Provide the (x, y) coordinate of the cell's center where the given text is located.  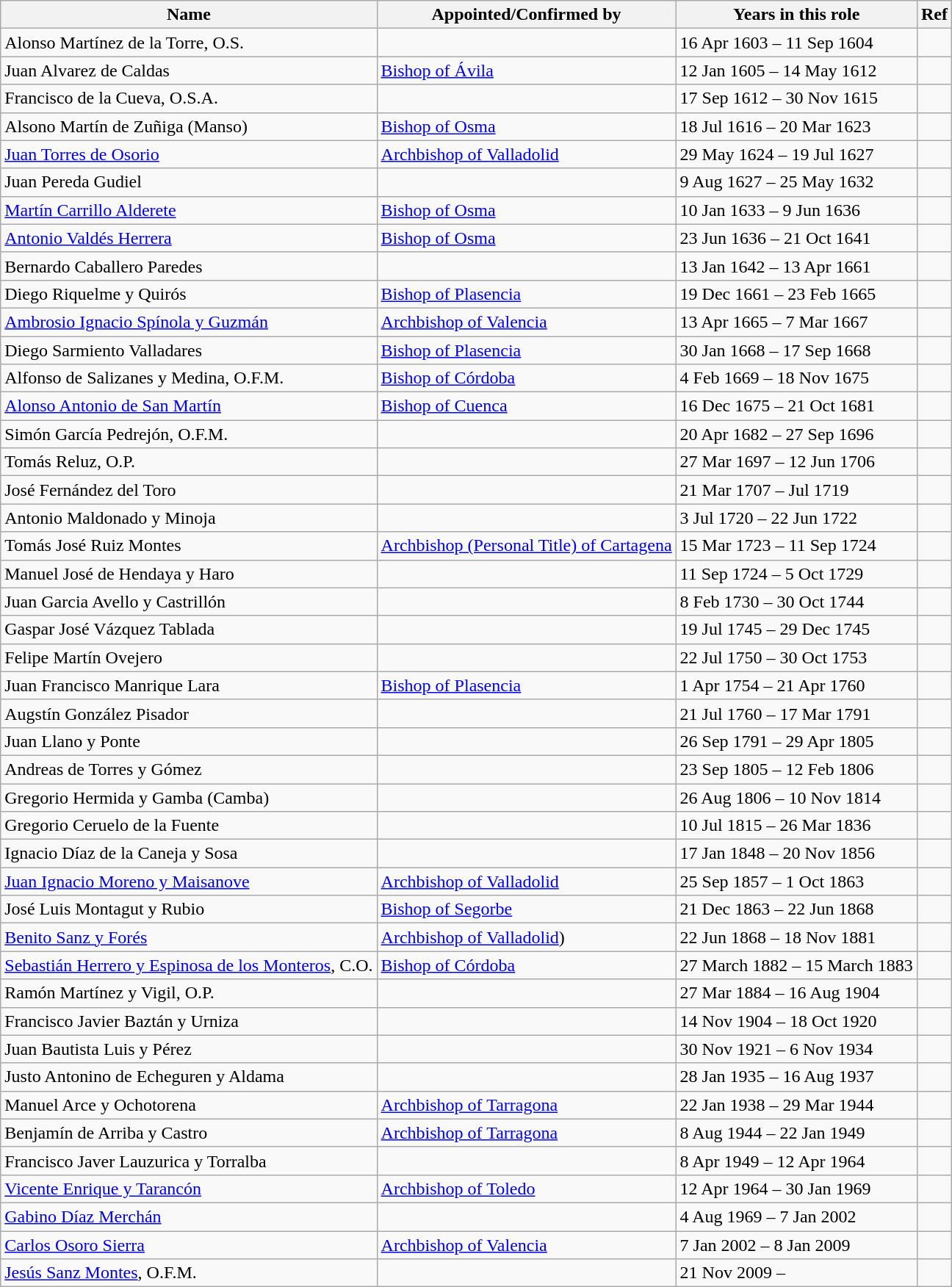
20 Apr 1682 – 27 Sep 1696 (796, 434)
21 Nov 2009 – (796, 1273)
1 Apr 1754 – 21 Apr 1760 (796, 685)
30 Nov 1921 – 6 Nov 1934 (796, 1049)
Carlos Osoro Sierra (189, 1245)
Antonio Valdés Herrera (189, 238)
26 Sep 1791 – 29 Apr 1805 (796, 741)
7 Jan 2002 – 8 Jan 2009 (796, 1245)
Name (189, 15)
9 Aug 1627 – 25 May 1632 (796, 182)
17 Jan 1848 – 20 Nov 1856 (796, 854)
José Fernández del Toro (189, 490)
25 Sep 1857 – 1 Oct 1863 (796, 882)
Alsono Martín de Zuñiga (Manso) (189, 126)
10 Jul 1815 – 26 Mar 1836 (796, 826)
Bernardo Caballero Paredes (189, 266)
14 Nov 1904 – 18 Oct 1920 (796, 1021)
José Luis Montagut y Rubio (189, 909)
Diego Riquelme y Quirós (189, 294)
Manuel Arce y Ochotorena (189, 1105)
Diego Sarmiento Valladares (189, 350)
27 March 1882 – 15 March 1883 (796, 965)
8 Aug 1944 – 22 Jan 1949 (796, 1133)
22 Jan 1938 – 29 Mar 1944 (796, 1105)
Justo Antonino de Echeguren y Aldama (189, 1077)
Simón García Pedrejón, O.F.M. (189, 434)
Archbishop of Toledo (526, 1189)
Juan Alvarez de Caldas (189, 71)
15 Mar 1723 – 11 Sep 1724 (796, 546)
3 Jul 1720 – 22 Jun 1722 (796, 518)
Alonso Martínez de la Torre, O.S. (189, 43)
Tomás Reluz, O.P. (189, 462)
Jesús Sanz Montes, O.F.M. (189, 1273)
Ambrosio Ignacio Spínola y Guzmán (189, 322)
Gregorio Hermida y Gamba (Camba) (189, 797)
Juan Francisco Manrique Lara (189, 685)
4 Feb 1669 – 18 Nov 1675 (796, 378)
Andreas de Torres y Gómez (189, 769)
Francisco Javer Lauzurica y Torralba (189, 1161)
Ignacio Díaz de la Caneja y Sosa (189, 854)
Vicente Enrique y Tarancón (189, 1189)
Gaspar José Vázquez Tablada (189, 630)
Sebastián Herrero y Espinosa de los Monteros, C.O. (189, 965)
Archbishop (Personal Title) of Cartagena (526, 546)
Alonso Antonio de San Martín (189, 406)
30 Jan 1668 – 17 Sep 1668 (796, 350)
19 Jul 1745 – 29 Dec 1745 (796, 630)
Gregorio Ceruelo de la Fuente (189, 826)
17 Sep 1612 – 30 Nov 1615 (796, 98)
4 Aug 1969 – 7 Jan 2002 (796, 1216)
Tomás José Ruiz Montes (189, 546)
21 Mar 1707 – Jul 1719 (796, 490)
Juan Ignacio Moreno y Maisanove (189, 882)
11 Sep 1724 – 5 Oct 1729 (796, 574)
Ramón Martínez y Vigil, O.P. (189, 993)
Felipe Martín Ovejero (189, 657)
28 Jan 1935 – 16 Aug 1937 (796, 1077)
Juan Pereda Gudiel (189, 182)
Ref (934, 15)
12 Jan 1605 – 14 May 1612 (796, 71)
Benito Sanz y Forés (189, 937)
Antonio Maldonado y Minoja (189, 518)
Alfonso de Salizanes y Medina, O.F.M. (189, 378)
29 May 1624 – 19 Jul 1627 (796, 154)
27 Mar 1697 – 12 Jun 1706 (796, 462)
Benjamín de Arriba y Castro (189, 1133)
Manuel José de Hendaya y Haro (189, 574)
Augstín González Pisador (189, 713)
21 Jul 1760 – 17 Mar 1791 (796, 713)
Juan Bautista Luis y Pérez (189, 1049)
Bishop of Cuenca (526, 406)
Years in this role (796, 15)
Juan Torres de Osorio (189, 154)
23 Sep 1805 – 12 Feb 1806 (796, 769)
22 Jun 1868 – 18 Nov 1881 (796, 937)
27 Mar 1884 – 16 Aug 1904 (796, 993)
26 Aug 1806 – 10 Nov 1814 (796, 797)
19 Dec 1661 – 23 Feb 1665 (796, 294)
16 Dec 1675 – 21 Oct 1681 (796, 406)
Appointed/Confirmed by (526, 15)
12 Apr 1964 – 30 Jan 1969 (796, 1189)
Bishop of Segorbe (526, 909)
18 Jul 1616 – 20 Mar 1623 (796, 126)
8 Feb 1730 – 30 Oct 1744 (796, 602)
13 Apr 1665 – 7 Mar 1667 (796, 322)
Francisco Javier Baztán y Urniza (189, 1021)
13 Jan 1642 – 13 Apr 1661 (796, 266)
16 Apr 1603 – 11 Sep 1604 (796, 43)
Francisco de la Cueva, O.S.A. (189, 98)
Juan Garcia Avello y Castrillón (189, 602)
Gabino Díaz Merchán (189, 1216)
Martín Carrillo Alderete (189, 210)
Juan Llano y Ponte (189, 741)
Bishop of Ávila (526, 71)
21 Dec 1863 – 22 Jun 1868 (796, 909)
23 Jun 1636 – 21 Oct 1641 (796, 238)
10 Jan 1633 – 9 Jun 1636 (796, 210)
8 Apr 1949 – 12 Apr 1964 (796, 1161)
22 Jul 1750 – 30 Oct 1753 (796, 657)
Archbishop of Valladolid) (526, 937)
